Return the (x, y) coordinate for the center point of the cell that contains the specified text.  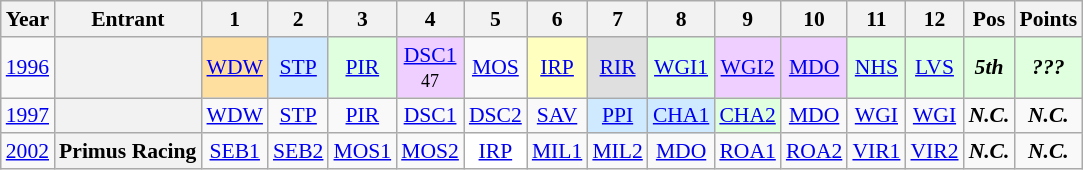
SEB2 (298, 152)
Entrant (128, 19)
MIL2 (617, 152)
SAV (557, 116)
8 (682, 19)
Year (28, 19)
12 (934, 19)
4 (430, 19)
3 (362, 19)
DSC1 (430, 116)
DSC2 (496, 116)
2002 (28, 152)
11 (876, 19)
ROA1 (748, 152)
??? (1048, 68)
DSC147 (430, 68)
CHA1 (682, 116)
7 (617, 19)
WGI2 (748, 68)
VIR2 (934, 152)
WGI1 (682, 68)
MOS1 (362, 152)
5 (496, 19)
Pos (990, 19)
ROA2 (814, 152)
NHS (876, 68)
Primus Racing (128, 152)
VIR1 (876, 152)
Points (1048, 19)
PPI (617, 116)
6 (557, 19)
MIL1 (557, 152)
9 (748, 19)
CHA2 (748, 116)
1996 (28, 68)
LVS (934, 68)
1 (234, 19)
2 (298, 19)
SEB1 (234, 152)
MOS (496, 68)
RIR (617, 68)
5th (990, 68)
10 (814, 19)
1997 (28, 116)
MOS2 (430, 152)
